Return the [X, Y] coordinate for the center point of the cell that contains the specified text.  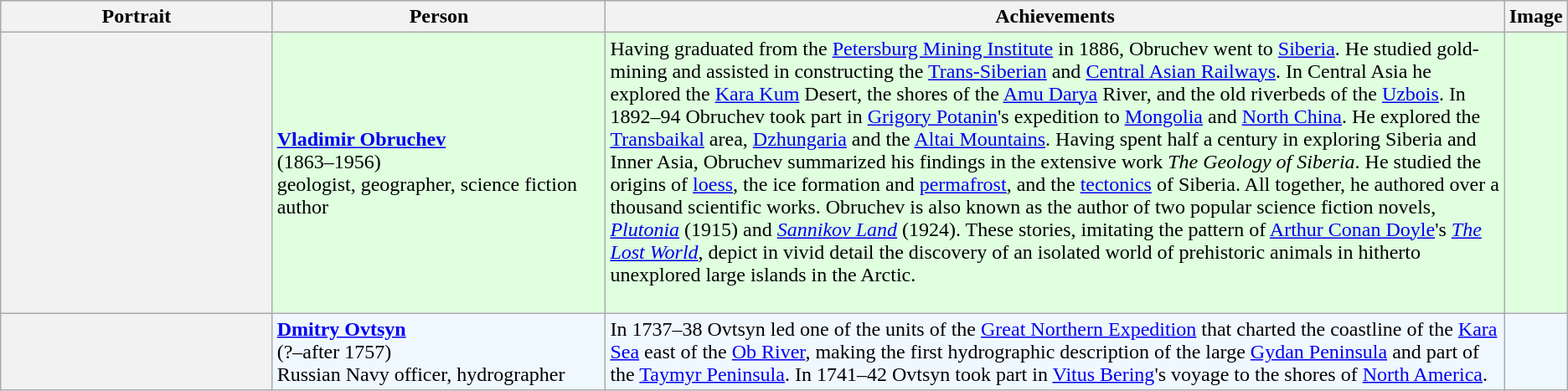
Image [1536, 17]
Achievements [1055, 17]
Portrait [137, 17]
Person [439, 17]
Dmitry Ovtsyn(?–after 1757)Russian Navy officer, hydrographer [439, 352]
Vladimir Obruchev(1863–1956)geologist, geographer, science fiction author [439, 172]
